Detect which cell encompasses the target text, then output its (X, Y) center coordinate. 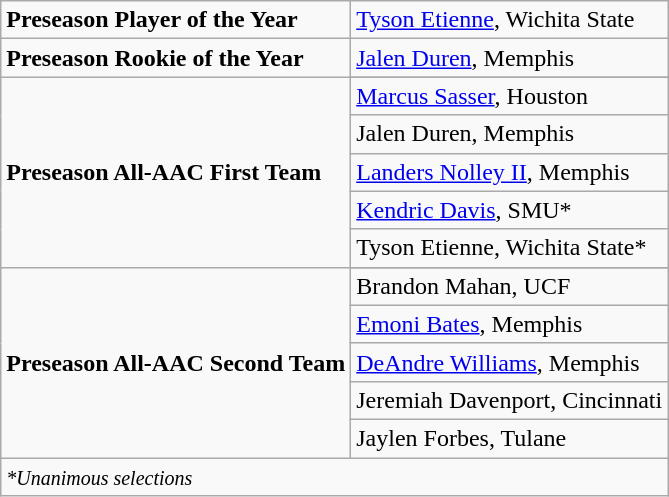
Jaylen Forbes, Tulane (510, 438)
Preseason All-AAC Second Team (176, 362)
Jeremiah Davenport, Cincinnati (510, 400)
Marcus Sasser, Houston (510, 96)
Preseason Rookie of the Year (176, 58)
Kendric Davis, SMU* (510, 210)
Landers Nolley II, Memphis (510, 172)
Emoni Bates, Memphis (510, 324)
*Unanimous selections (334, 477)
Tyson Etienne, Wichita State* (510, 248)
Preseason Player of the Year (176, 20)
Tyson Etienne, Wichita State (510, 20)
Preseason All-AAC First Team (176, 172)
DeAndre Williams, Memphis (510, 362)
Brandon Mahan, UCF (510, 286)
